Search for the cell housing the specified text and yield its (x, y) center coordinate. 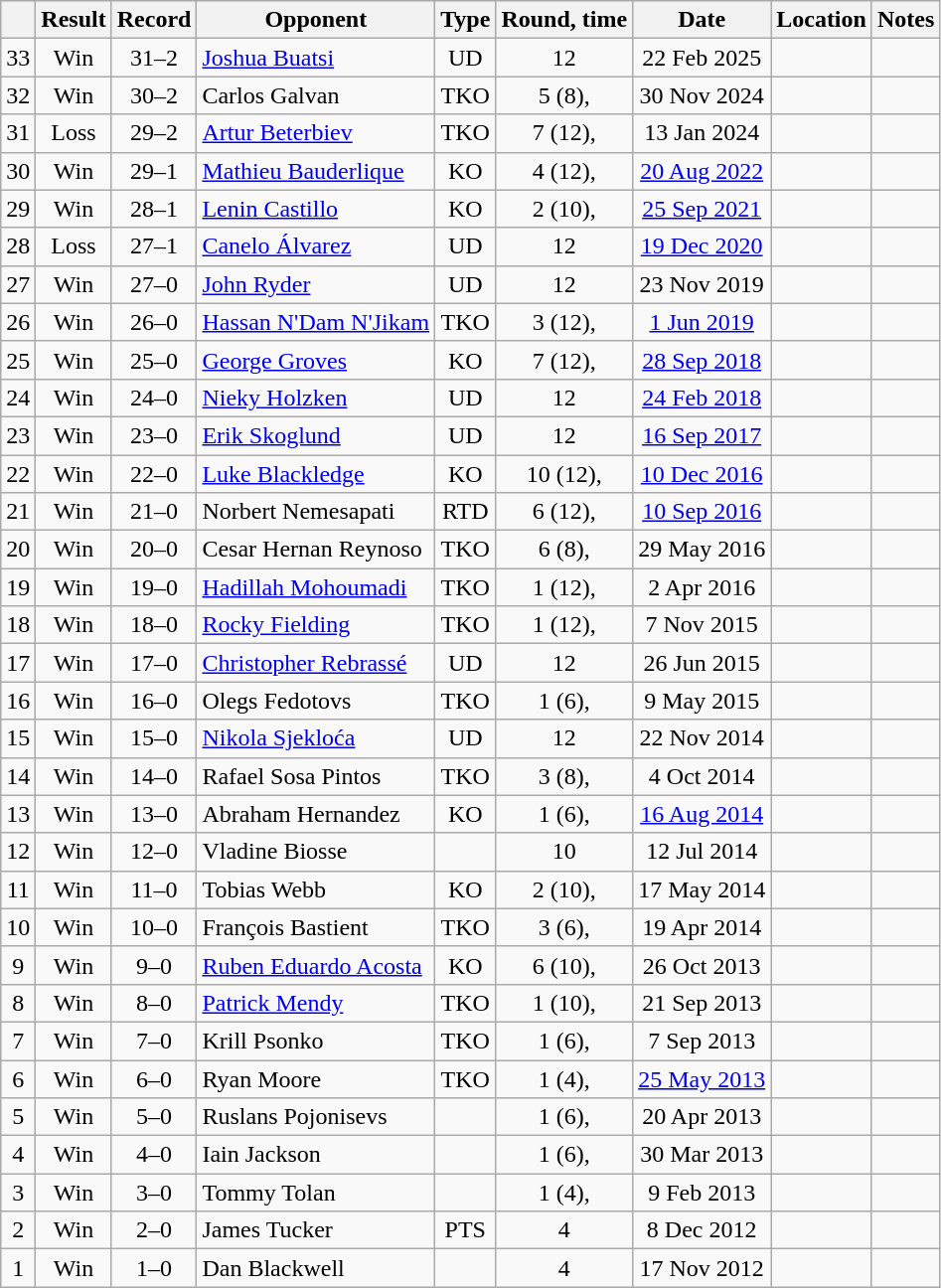
1–0 (154, 1268)
Artur Beterbiev (316, 133)
14–0 (154, 776)
18 (18, 625)
Christopher Rebrassé (316, 663)
25 Sep 2021 (702, 209)
Ruslans Pojonisevs (316, 1117)
4 (12), (564, 171)
28 Sep 2018 (702, 360)
26 (18, 322)
Lenin Castillo (316, 209)
21–0 (154, 512)
16 Aug 2014 (702, 814)
21 (18, 512)
Tommy Tolan (316, 1193)
Hassan N'Dam N'Jikam (316, 322)
10 Dec 2016 (702, 474)
16–0 (154, 701)
26 Jun 2015 (702, 663)
17 May 2014 (702, 889)
30–2 (154, 95)
4–0 (154, 1155)
7 (18, 1041)
Rocky Fielding (316, 625)
6 (8), (564, 550)
20–0 (154, 550)
Mathieu Bauderlique (316, 171)
14 (18, 776)
10–0 (154, 927)
30 Mar 2013 (702, 1155)
9 May 2015 (702, 701)
6 (10), (564, 965)
5 (8), (564, 95)
8–0 (154, 1003)
Patrick Mendy (316, 1003)
6–0 (154, 1078)
23 (18, 435)
7 Sep 2013 (702, 1041)
Joshua Buatsi (316, 58)
Olegs Fedotovs (316, 701)
27–0 (154, 284)
Krill Psonko (316, 1041)
1 (18, 1268)
Tobias Webb (316, 889)
8 Dec 2012 (702, 1230)
15–0 (154, 738)
RTD (465, 512)
12 Jul 2014 (702, 852)
1 Jun 2019 (702, 322)
19 Dec 2020 (702, 246)
19–0 (154, 587)
19 (18, 587)
29–1 (154, 171)
5 (18, 1117)
30 Nov 2024 (702, 95)
32 (18, 95)
Hadillah Mohoumadi (316, 587)
25 May 2013 (702, 1078)
3–0 (154, 1193)
Carlos Galvan (316, 95)
18–0 (154, 625)
3 (18, 1193)
George Groves (316, 360)
Vladine Biosse (316, 852)
11 (18, 889)
31–2 (154, 58)
26–0 (154, 322)
24 Feb 2018 (702, 398)
Cesar Hernan Reynoso (316, 550)
23 Nov 2019 (702, 284)
François Bastient (316, 927)
Luke Blackledge (316, 474)
12–0 (154, 852)
10 (12), (564, 474)
Nikola Sjekloća (316, 738)
17–0 (154, 663)
19 Apr 2014 (702, 927)
7 Nov 2015 (702, 625)
9 (18, 965)
13–0 (154, 814)
24 (18, 398)
Norbert Nemesapati (316, 512)
Location (822, 20)
16 (18, 701)
29 May 2016 (702, 550)
24–0 (154, 398)
3 (8), (564, 776)
21 Sep 2013 (702, 1003)
20 Apr 2013 (702, 1117)
31 (18, 133)
22 Nov 2014 (702, 738)
3 (12), (564, 322)
7–0 (154, 1041)
28–1 (154, 209)
Result (74, 20)
Record (154, 20)
13 (18, 814)
11–0 (154, 889)
Ryan Moore (316, 1078)
17 Nov 2012 (702, 1268)
James Tucker (316, 1230)
20 (18, 550)
25 (18, 360)
15 (18, 738)
Opponent (316, 20)
Abraham Hernandez (316, 814)
Ruben Eduardo Acosta (316, 965)
28 (18, 246)
25–0 (154, 360)
Iain Jackson (316, 1155)
6 (18, 1078)
30 (18, 171)
PTS (465, 1230)
Erik Skoglund (316, 435)
8 (18, 1003)
6 (12), (564, 512)
13 Jan 2024 (702, 133)
26 Oct 2013 (702, 965)
9–0 (154, 965)
Date (702, 20)
33 (18, 58)
9 Feb 2013 (702, 1193)
22 Feb 2025 (702, 58)
23–0 (154, 435)
Dan Blackwell (316, 1268)
Nieky Holzken (316, 398)
Canelo Álvarez (316, 246)
10 Sep 2016 (702, 512)
29 (18, 209)
3 (6), (564, 927)
2 (18, 1230)
Rafael Sosa Pintos (316, 776)
27 (18, 284)
22–0 (154, 474)
Notes (905, 20)
20 Aug 2022 (702, 171)
5–0 (154, 1117)
2 Apr 2016 (702, 587)
2–0 (154, 1230)
22 (18, 474)
John Ryder (316, 284)
27–1 (154, 246)
Round, time (564, 20)
4 Oct 2014 (702, 776)
16 Sep 2017 (702, 435)
Type (465, 20)
17 (18, 663)
29–2 (154, 133)
1 (10), (564, 1003)
